Extract the (X, Y) coordinate from the center of the cell holding the provided text.  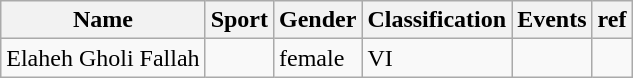
Events (552, 20)
ref (612, 20)
Name (103, 20)
VI (437, 58)
Gender (318, 20)
Sport (239, 20)
female (318, 58)
Elaheh Gholi Fallah (103, 58)
Classification (437, 20)
